Return (X, Y) of the center of cell containing provided text 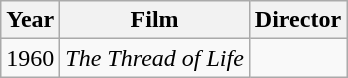
1960 (30, 58)
Year (30, 20)
Director (298, 20)
The Thread of Life (155, 58)
Film (155, 20)
